From the cell containing the given text, extract its center point as [x, y] coordinate. 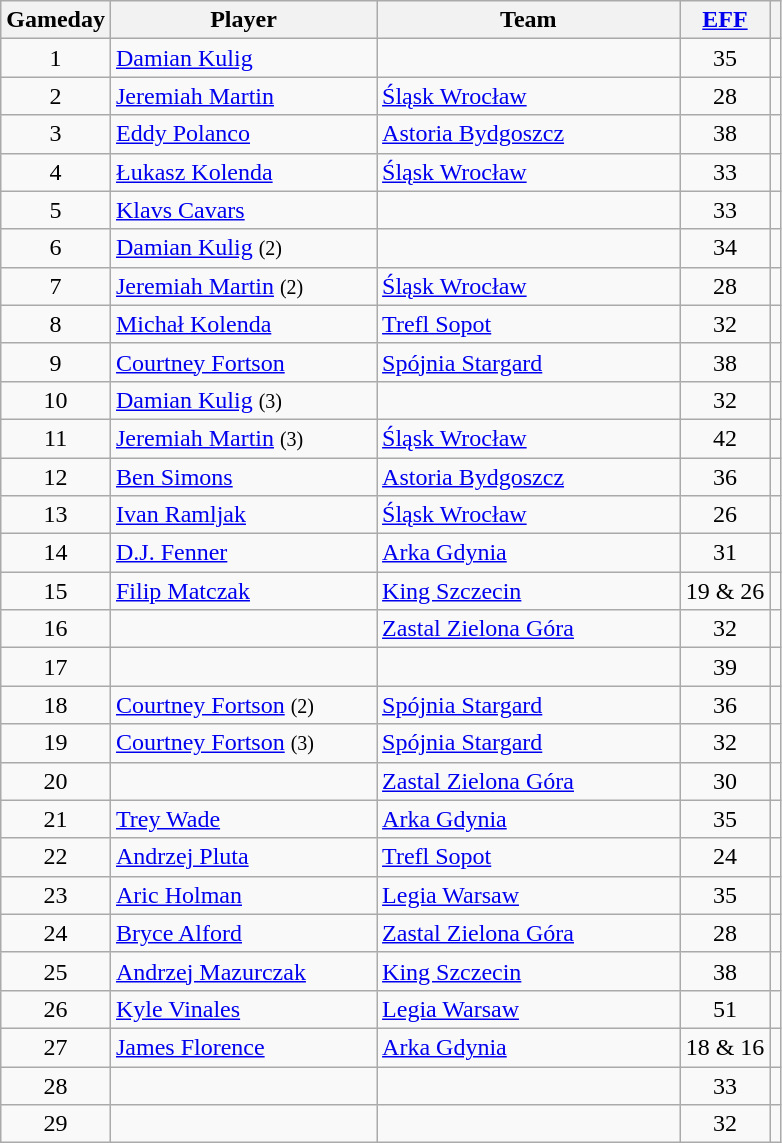
Łukasz Kolenda [243, 172]
Courtney Fortson [243, 362]
Eddy Polanco [243, 134]
13 [56, 515]
15 [56, 591]
19 [56, 743]
22 [56, 857]
D.J. Fenner [243, 553]
42 [725, 438]
30 [725, 781]
Michał Kolenda [243, 324]
39 [725, 667]
5 [56, 210]
2 [56, 96]
21 [56, 819]
Jeremiah Martin (3) [243, 438]
Jeremiah Martin (2) [243, 286]
16 [56, 629]
Ben Simons [243, 477]
51 [725, 1009]
17 [56, 667]
6 [56, 248]
Damian Kulig (3) [243, 400]
Andrzej Pluta [243, 857]
14 [56, 553]
34 [725, 248]
1 [56, 58]
Team [529, 20]
3 [56, 134]
12 [56, 477]
19 & 26 [725, 591]
8 [56, 324]
Damian Kulig (2) [243, 248]
Gameday [56, 20]
Trey Wade [243, 819]
EFF [725, 20]
Kyle Vinales [243, 1009]
27 [56, 1047]
Ivan Ramljak [243, 515]
25 [56, 971]
23 [56, 895]
Courtney Fortson (3) [243, 743]
11 [56, 438]
Bryce Alford [243, 933]
Jeremiah Martin [243, 96]
18 [56, 705]
Damian Kulig [243, 58]
18 & 16 [725, 1047]
10 [56, 400]
Player [243, 20]
31 [725, 553]
9 [56, 362]
Aric Holman [243, 895]
20 [56, 781]
7 [56, 286]
James Florence [243, 1047]
4 [56, 172]
Courtney Fortson (2) [243, 705]
Klavs Cavars [243, 210]
Andrzej Mazurczak [243, 971]
Filip Matczak [243, 591]
29 [56, 1124]
